Extract the (X, Y) coordinate from the center of the cell holding the provided text.  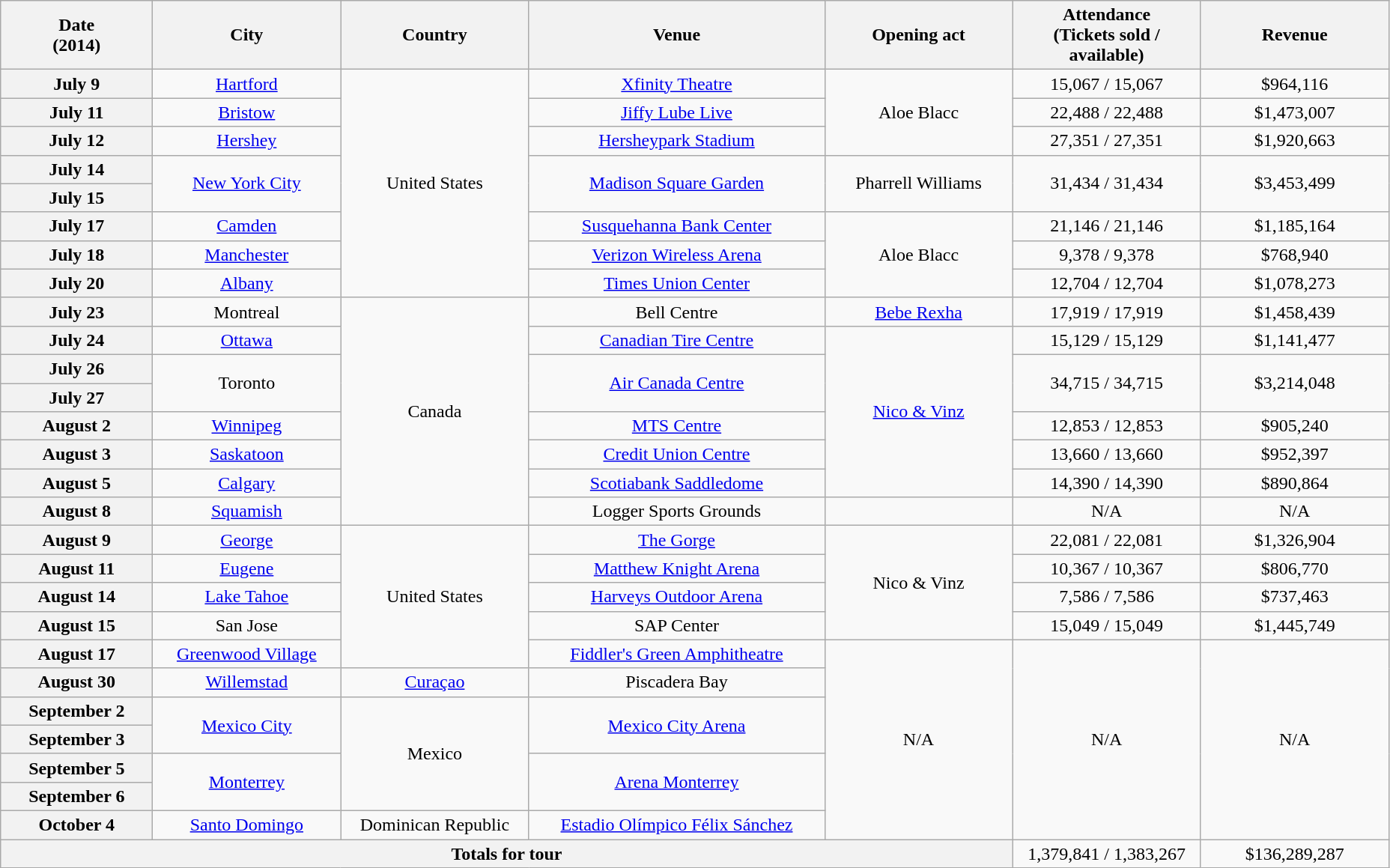
Manchester (247, 255)
$768,940 (1294, 255)
Squamish (247, 512)
Venue (677, 35)
July 12 (76, 141)
SAP Center (677, 625)
13,660 / 13,660 (1107, 455)
$3,214,048 (1294, 383)
Air Canada Centre (677, 383)
July 27 (76, 398)
Matthew Knight Arena (677, 568)
Santo Domingo (247, 825)
Attendance(Tickets sold / available) (1107, 35)
12,704 / 12,704 (1107, 283)
July 14 (76, 169)
Hershey (247, 141)
October 4 (76, 825)
$806,770 (1294, 568)
July 11 (76, 112)
Estadio Olímpico Félix Sánchez (677, 825)
July 23 (76, 312)
14,390 / 14,390 (1107, 483)
August 3 (76, 455)
Calgary (247, 483)
Bristow (247, 112)
Arena Monterrey (677, 782)
September 3 (76, 739)
Montreal (247, 312)
August 5 (76, 483)
Times Union Center (677, 283)
Totals for tour (506, 853)
Mexico (434, 753)
Opening act (918, 35)
Country (434, 35)
$1,078,273 (1294, 283)
MTS Centre (677, 426)
Lake Tahoe (247, 597)
Pharrell Williams (918, 183)
July 26 (76, 368)
Mexico City Arena (677, 725)
Revenue (1294, 35)
August 14 (76, 597)
Credit Union Centre (677, 455)
7,586 / 7,586 (1107, 597)
August 11 (76, 568)
$905,240 (1294, 426)
Bebe Rexha (918, 312)
San Jose (247, 625)
9,378 / 9,378 (1107, 255)
Jiffy Lube Live (677, 112)
August 17 (76, 654)
Curaçao (434, 682)
Willemstad (247, 682)
Winnipeg (247, 426)
$952,397 (1294, 455)
$1,445,749 (1294, 625)
July 24 (76, 340)
15,049 / 15,049 (1107, 625)
$1,141,477 (1294, 340)
August 9 (76, 540)
August 2 (76, 426)
$1,326,904 (1294, 540)
Ottawa (247, 340)
Scotiabank Saddledome (677, 483)
July 9 (76, 84)
Harveys Outdoor Arena (677, 597)
Susquehanna Bank Center (677, 226)
September 5 (76, 768)
July 17 (76, 226)
15,067 / 15,067 (1107, 84)
Monterrey (247, 782)
Camden (247, 226)
July 15 (76, 198)
1,379,841 / 1,383,267 (1107, 853)
$890,864 (1294, 483)
Madison Square Garden (677, 183)
August 30 (76, 682)
17,919 / 17,919 (1107, 312)
September 6 (76, 796)
City (247, 35)
Fiddler's Green Amphitheatre (677, 654)
$964,116 (1294, 84)
Hartford (247, 84)
August 8 (76, 512)
10,367 / 10,367 (1107, 568)
August 15 (76, 625)
$1,473,007 (1294, 112)
$3,453,499 (1294, 183)
New York City (247, 183)
Mexico City (247, 725)
Saskatoon (247, 455)
Hersheypark Stadium (677, 141)
Albany (247, 283)
31,434 / 31,434 (1107, 183)
George (247, 540)
The Gorge (677, 540)
Canada (434, 411)
22,488 / 22,488 (1107, 112)
$1,458,439 (1294, 312)
Date(2014) (76, 35)
$1,185,164 (1294, 226)
Bell Centre (677, 312)
Eugene (247, 568)
$136,289,287 (1294, 853)
Xfinity Theatre (677, 84)
15,129 / 15,129 (1107, 340)
Greenwood Village (247, 654)
22,081 / 22,081 (1107, 540)
27,351 / 27,351 (1107, 141)
$737,463 (1294, 597)
July 20 (76, 283)
July 18 (76, 255)
34,715 / 34,715 (1107, 383)
Dominican Republic (434, 825)
Canadian Tire Centre (677, 340)
Piscadera Bay (677, 682)
$1,920,663 (1294, 141)
Toronto (247, 383)
Verizon Wireless Arena (677, 255)
Logger Sports Grounds (677, 512)
12,853 / 12,853 (1107, 426)
September 2 (76, 711)
21,146 / 21,146 (1107, 226)
